Find where the given text appears and provide that cell's center as [x, y] coordinate. 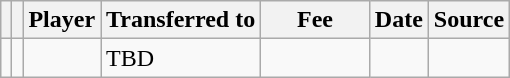
Fee [316, 20]
Source [468, 20]
Date [398, 20]
TBD [181, 58]
Transferred to [181, 20]
Player [62, 20]
